Locate the cell with the specified text and output its (x, y) center coordinate. 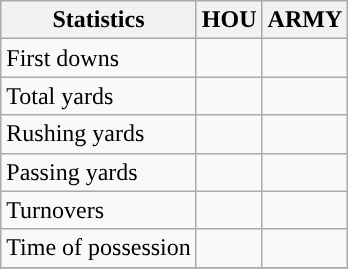
Passing yards (99, 172)
Rushing yards (99, 134)
ARMY (305, 20)
Total yards (99, 96)
Statistics (99, 20)
First downs (99, 58)
HOU (229, 20)
Turnovers (99, 210)
Time of possession (99, 248)
